Detect which cell encompasses the target text, then output its (X, Y) center coordinate. 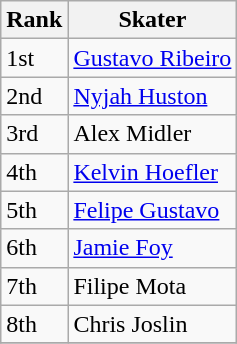
Rank (34, 20)
Chris Joslin (152, 324)
Gustavo Ribeiro (152, 58)
Jamie Foy (152, 248)
3rd (34, 134)
Skater (152, 20)
Kelvin Hoefler (152, 172)
7th (34, 286)
1st (34, 58)
4th (34, 172)
8th (34, 324)
Felipe Gustavo (152, 210)
Nyjah Huston (152, 96)
Filipe Mota (152, 286)
5th (34, 210)
Alex Midler (152, 134)
6th (34, 248)
2nd (34, 96)
